Capture the cell that displays the provided text and extract its [x, y] central coordinate. 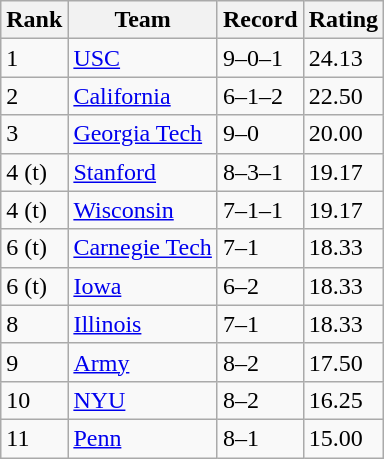
Penn [143, 438]
8 [34, 324]
6–2 [260, 286]
Record [260, 20]
15.00 [343, 438]
9 [34, 362]
16.25 [343, 400]
17.50 [343, 362]
Rank [34, 20]
3 [34, 134]
1 [34, 58]
Army [143, 362]
Georgia Tech [143, 134]
10 [34, 400]
2 [34, 96]
NYU [143, 400]
Illinois [143, 324]
11 [34, 438]
20.00 [343, 134]
California [143, 96]
Carnegie Tech [143, 248]
Wisconsin [143, 210]
8–1 [260, 438]
Iowa [143, 286]
9–0–1 [260, 58]
9–0 [260, 134]
24.13 [343, 58]
22.50 [343, 96]
Stanford [143, 172]
6–1–2 [260, 96]
USC [143, 58]
Rating [343, 20]
7–1–1 [260, 210]
8–3–1 [260, 172]
Team [143, 20]
